Find where the given text appears and provide that cell's center as (X, Y) coordinate. 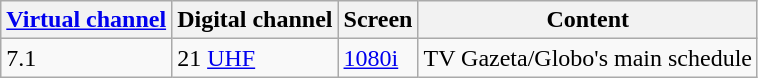
TV Gazeta/Globo's main schedule (588, 58)
Digital channel (255, 20)
1080i (378, 58)
21 UHF (255, 58)
Virtual channel (86, 20)
Content (588, 20)
Screen (378, 20)
7.1 (86, 58)
